Find where the given text appears and provide that cell's center as [X, Y] coordinate. 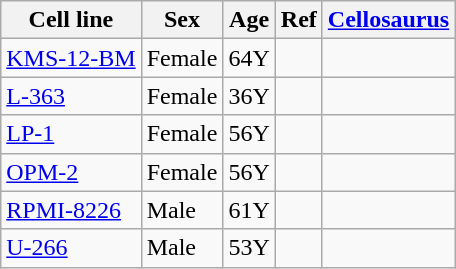
LP-1 [71, 134]
53Y [249, 248]
KMS-12-BM [71, 58]
Cell line [71, 20]
36Y [249, 96]
Sex [182, 20]
64Y [249, 58]
L-363 [71, 96]
Cellosaurus [388, 20]
U-266 [71, 248]
OPM-2 [71, 172]
61Y [249, 210]
RPMI-8226 [71, 210]
Ref [298, 20]
Age [249, 20]
